From the cell containing the given text, extract its center point as (x, y) coordinate. 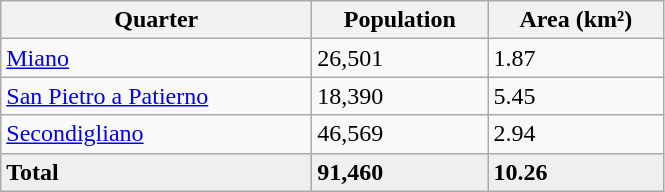
Quarter (156, 20)
26,501 (400, 58)
Secondigliano (156, 134)
Population (400, 20)
Area (km²) (576, 20)
1.87 (576, 58)
46,569 (400, 134)
18,390 (400, 96)
91,460 (400, 172)
Miano (156, 58)
Total (156, 172)
5.45 (576, 96)
2.94 (576, 134)
San Pietro a Patierno (156, 96)
10.26 (576, 172)
